Search for the cell housing the specified text and yield its (X, Y) center coordinate. 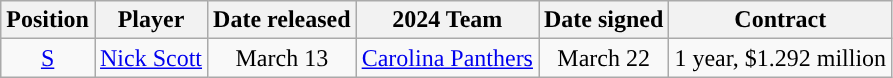
1 year, $1.292 million (780, 58)
Date signed (603, 20)
S (48, 58)
Nick Scott (150, 58)
Date released (282, 20)
Contract (780, 20)
Player (150, 20)
2024 Team (447, 20)
March 13 (282, 58)
March 22 (603, 58)
Position (48, 20)
Carolina Panthers (447, 58)
